From the cell containing the given text, extract its center point as (x, y) coordinate. 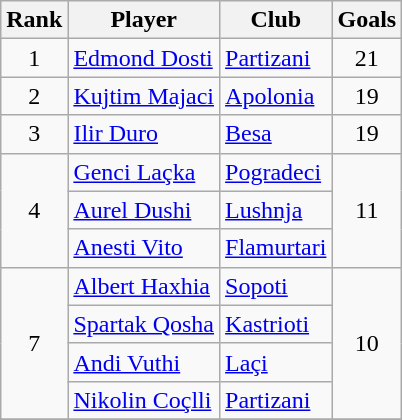
Besa (276, 134)
Ilir Duro (144, 134)
Genci Laçka (144, 172)
Player (144, 20)
11 (367, 210)
Rank (34, 20)
Edmond Dosti (144, 58)
2 (34, 96)
1 (34, 58)
7 (34, 343)
Club (276, 20)
Aurel Dushi (144, 210)
21 (367, 58)
Lushnja (276, 210)
Goals (367, 20)
Andi Vuthi (144, 362)
4 (34, 210)
10 (367, 343)
3 (34, 134)
Sopoti (276, 286)
Albert Haxhia (144, 286)
Kujtim Majaci (144, 96)
Laçi (276, 362)
Flamurtari (276, 248)
Kastrioti (276, 324)
Spartak Qosha (144, 324)
Anesti Vito (144, 248)
Apolonia (276, 96)
Nikolin Coçlli (144, 400)
Pogradeci (276, 172)
